Locate the cell with the specified text and output its (x, y) center coordinate. 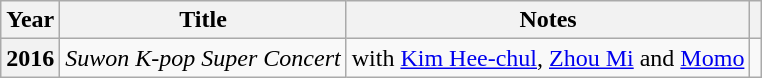
Year (30, 20)
Suwon K-pop Super Concert (203, 58)
Notes (548, 20)
with Kim Hee-chul, Zhou Mi and Momo (548, 58)
Title (203, 20)
2016 (30, 58)
